Identify which cell holds the provided text, then report its [x, y] central coordinate. 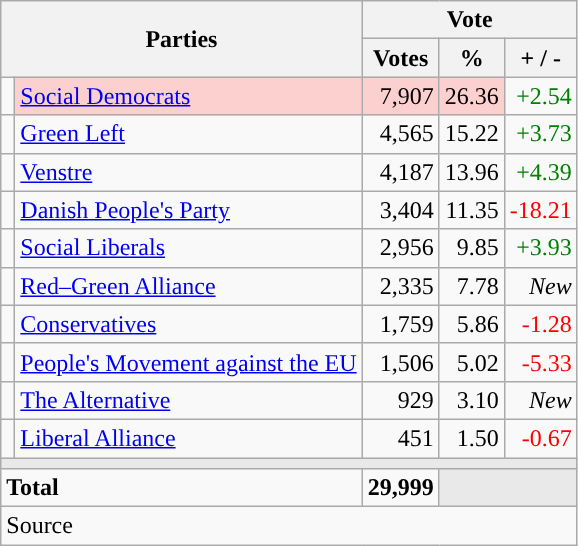
Social Democrats [188, 96]
The Alternative [188, 400]
4,565 [400, 134]
Green Left [188, 134]
3,404 [400, 210]
Total [182, 488]
2,956 [400, 248]
+3.93 [540, 248]
5.86 [472, 324]
26.36 [472, 96]
1,759 [400, 324]
Red–Green Alliance [188, 286]
Danish People's Party [188, 210]
2,335 [400, 286]
7,907 [400, 96]
-0.67 [540, 438]
11.35 [472, 210]
People's Movement against the EU [188, 362]
+4.39 [540, 172]
Votes [400, 58]
Source [290, 526]
Conservatives [188, 324]
3.10 [472, 400]
5.02 [472, 362]
Social Liberals [188, 248]
Liberal Alliance [188, 438]
Vote [470, 20]
-18.21 [540, 210]
15.22 [472, 134]
451 [400, 438]
-1.28 [540, 324]
7.78 [472, 286]
29,999 [400, 488]
+ / - [540, 58]
Parties [182, 39]
+2.54 [540, 96]
-5.33 [540, 362]
13.96 [472, 172]
1,506 [400, 362]
9.85 [472, 248]
% [472, 58]
Venstre [188, 172]
+3.73 [540, 134]
929 [400, 400]
1.50 [472, 438]
4,187 [400, 172]
